Scan for the cell matching the given text and deliver its (X, Y) coordinate at center. 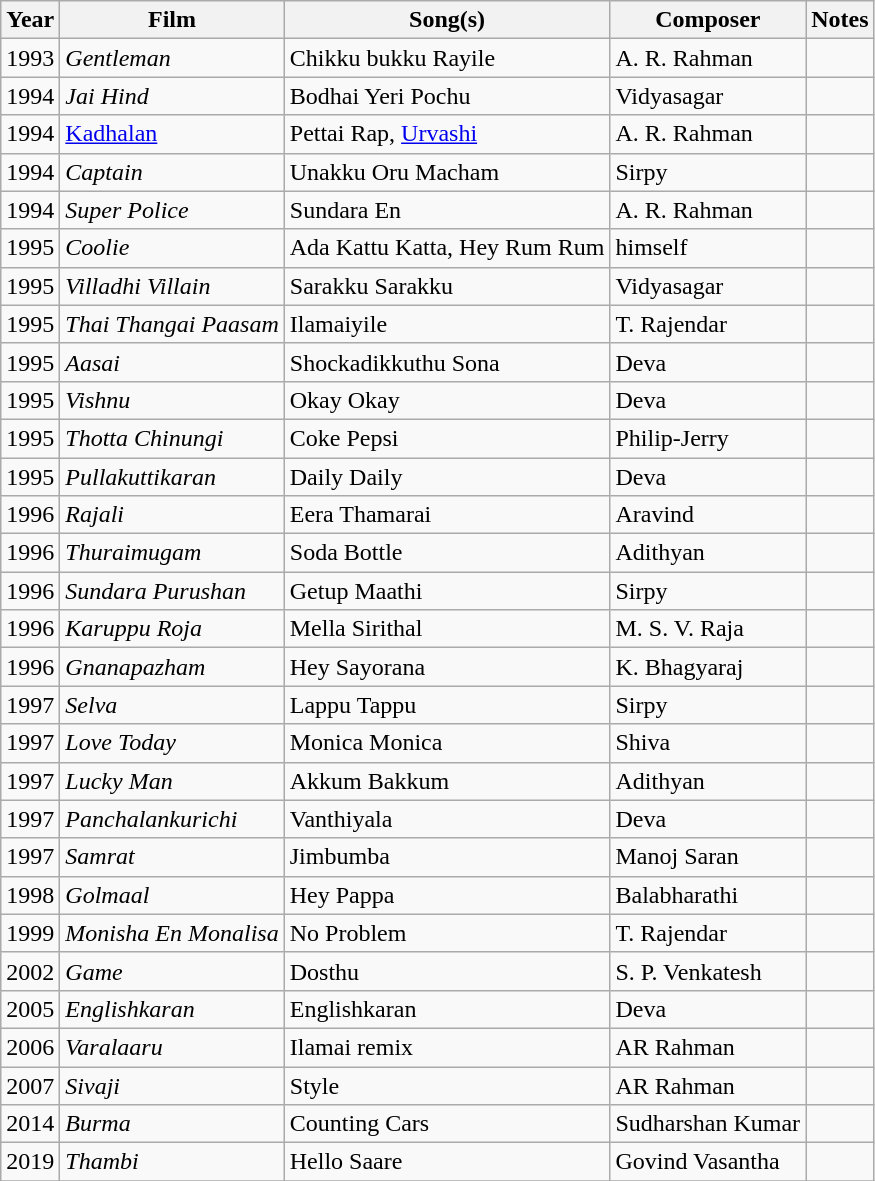
Sundara En (447, 210)
Philip-Jerry (708, 438)
2002 (30, 971)
Pullakuttikaran (172, 477)
Villadhi Villain (172, 286)
Aasai (172, 362)
Thotta Chinungi (172, 438)
Aravind (708, 515)
Vishnu (172, 400)
Ada Kattu Katta, Hey Rum Rum (447, 248)
Gnanapazham (172, 667)
Sudharshan Kumar (708, 1124)
Balabharathi (708, 895)
Kadhalan (172, 134)
2006 (30, 1047)
2007 (30, 1085)
Unakku Oru Macham (447, 172)
Game (172, 971)
Bodhai Yeri Pochu (447, 96)
Shiva (708, 743)
Jimbumba (447, 857)
Monica Monica (447, 743)
Sivaji (172, 1085)
Monisha En Monalisa (172, 933)
1993 (30, 58)
Varalaaru (172, 1047)
Karuppu Roja (172, 629)
S. P. Venkatesh (708, 971)
Gentleman (172, 58)
Coke Pepsi (447, 438)
Rajali (172, 515)
Ilamai remix (447, 1047)
Daily Daily (447, 477)
K. Bhagyaraj (708, 667)
Hey Pappa (447, 895)
himself (708, 248)
Okay Okay (447, 400)
Govind Vasantha (708, 1162)
Shockadikkuthu Sona (447, 362)
Vanthiyala (447, 819)
Akkum Bakkum (447, 781)
M. S. V. Raja (708, 629)
Coolie (172, 248)
Year (30, 20)
Manoj Saran (708, 857)
Jai Hind (172, 96)
Super Police (172, 210)
Samrat (172, 857)
Panchalankurichi (172, 819)
Selva (172, 705)
Song(s) (447, 20)
1999 (30, 933)
Dosthu (447, 971)
Thambi (172, 1162)
Eera Thamarai (447, 515)
Composer (708, 20)
Thuraimugam (172, 553)
Notes (840, 20)
Lappu Tappu (447, 705)
Counting Cars (447, 1124)
Ilamaiyile (447, 324)
1998 (30, 895)
Thai Thangai Paasam (172, 324)
No Problem (447, 933)
Burma (172, 1124)
Love Today (172, 743)
Sundara Purushan (172, 591)
Lucky Man (172, 781)
2005 (30, 1009)
Hey Sayorana (447, 667)
Chikku bukku Rayile (447, 58)
Film (172, 20)
Hello Saare (447, 1162)
Pettai Rap, Urvashi (447, 134)
2019 (30, 1162)
Soda Bottle (447, 553)
Getup Maathi (447, 591)
Mella Sirithal (447, 629)
Captain (172, 172)
2014 (30, 1124)
Golmaal (172, 895)
Sarakku Sarakku (447, 286)
Style (447, 1085)
